Determine the [X, Y] coordinate at the center of the cell enclosing the given text.  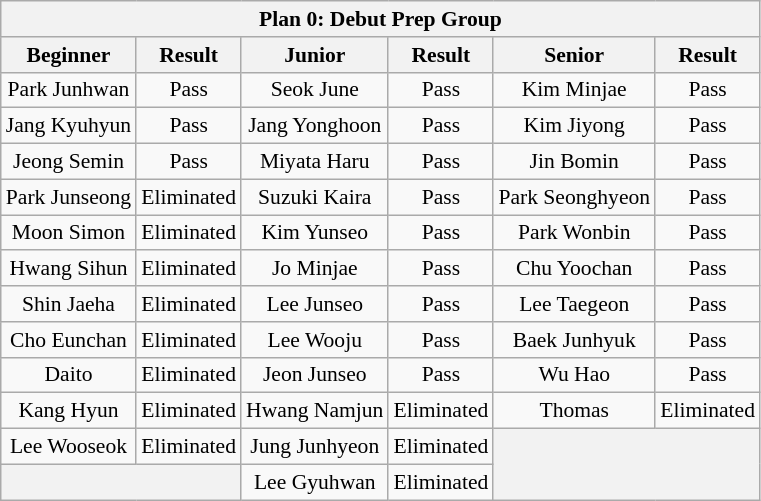
Cho Eunchan [68, 340]
Park Junseong [68, 197]
Baek Junhyuk [574, 340]
Jeong Semin [68, 162]
Wu Hao [574, 375]
Beginner [68, 55]
Jeon Junseo [314, 375]
Chu Yoochan [574, 269]
Jang Yonghoon [314, 126]
Park Junhwan [68, 90]
Kim Minjae [574, 90]
Daito [68, 375]
Seok June [314, 90]
Lee Wooju [314, 340]
Lee Wooseok [68, 447]
Shin Jaeha [68, 304]
Moon Simon [68, 233]
Lee Junseo [314, 304]
Plan 0: Debut Prep Group [380, 19]
Park Wonbin [574, 233]
Suzuki Kaira [314, 197]
Hwang Namjun [314, 411]
Jung Junhyeon [314, 447]
Lee Gyuhwan [314, 482]
Kang Hyun [68, 411]
Jin Bomin [574, 162]
Miyata Haru [314, 162]
Lee Taegeon [574, 304]
Jo Minjae [314, 269]
Kim Yunseo [314, 233]
Hwang Sihun [68, 269]
Senior [574, 55]
Park Seonghyeon [574, 197]
Thomas [574, 411]
Jang Kyuhyun [68, 126]
Junior [314, 55]
Kim Jiyong [574, 126]
